Scan for the cell matching the given text and deliver its [x, y] coordinate at center. 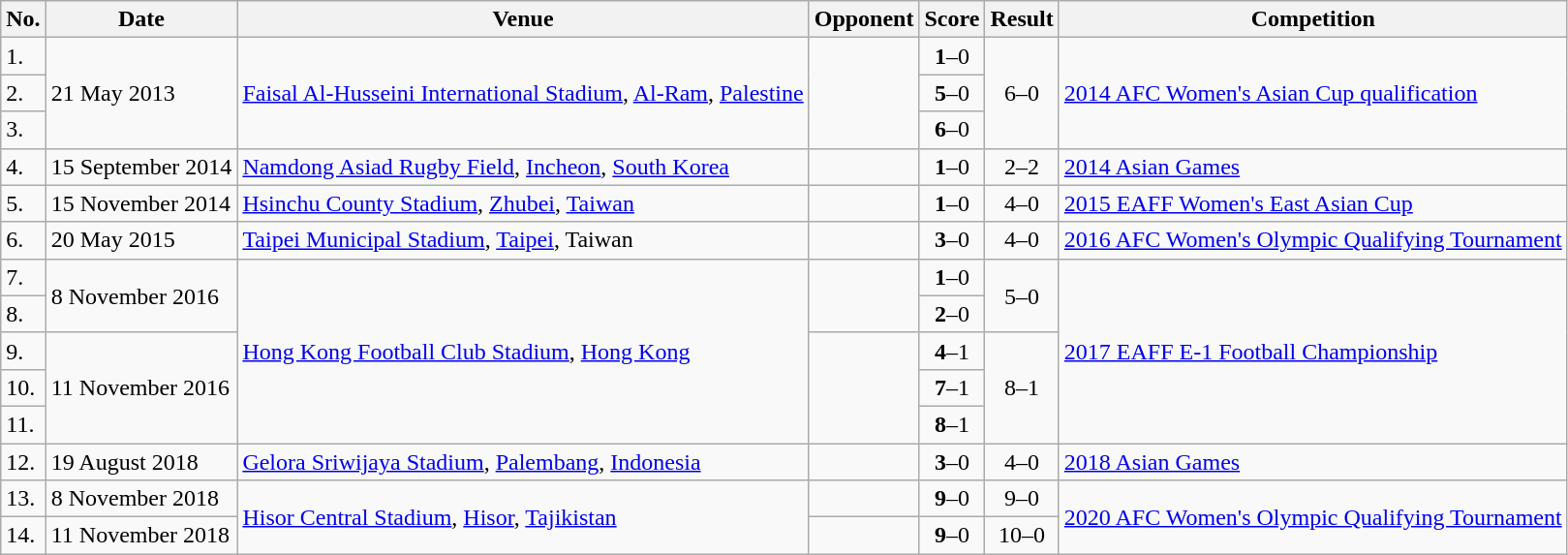
6. [23, 240]
2014 Asian Games [1313, 167]
Opponent [864, 19]
Namdong Asiad Rugby Field, Incheon, South Korea [523, 167]
Taipei Municipal Stadium, Taipei, Taiwan [523, 240]
Result [1022, 19]
2014 AFC Women's Asian Cup qualification [1313, 93]
7. [23, 277]
2020 AFC Women's Olympic Qualifying Tournament [1313, 517]
11 November 2016 [141, 387]
2016 AFC Women's Olympic Qualifying Tournament [1313, 240]
5. [23, 203]
Score [952, 19]
10. [23, 387]
2–0 [952, 314]
8. [23, 314]
20 May 2015 [141, 240]
3. [23, 130]
Date [141, 19]
19 August 2018 [141, 462]
4. [23, 167]
11 November 2018 [141, 536]
8 November 2018 [141, 499]
2015 EAFF Women's East Asian Cup [1313, 203]
Hisor Central Stadium, Hisor, Tajikistan [523, 517]
14. [23, 536]
1. [23, 56]
4–1 [952, 351]
9. [23, 351]
10–0 [1022, 536]
2–2 [1022, 167]
Hsinchu County Stadium, Zhubei, Taiwan [523, 203]
Competition [1313, 19]
12. [23, 462]
Faisal Al-Husseini International Stadium, Al-Ram, Palestine [523, 93]
Hong Kong Football Club Stadium, Hong Kong [523, 351]
15 September 2014 [141, 167]
Gelora Sriwijaya Stadium, Palembang, Indonesia [523, 462]
Venue [523, 19]
2. [23, 93]
15 November 2014 [141, 203]
8 November 2016 [141, 295]
21 May 2013 [141, 93]
2017 EAFF E-1 Football Championship [1313, 351]
13. [23, 499]
2018 Asian Games [1313, 462]
11. [23, 424]
7–1 [952, 387]
No. [23, 19]
